Return (X, Y) of the center of cell containing provided text 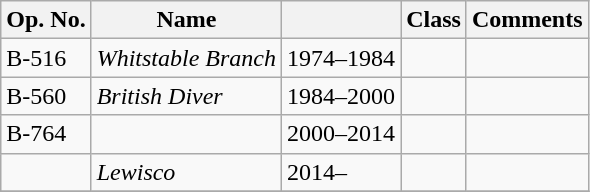
1974–1984 (342, 58)
Class (434, 20)
2014– (342, 172)
1984–2000 (342, 96)
Op. No. (46, 20)
B-516 (46, 58)
Comments (527, 20)
British Diver (186, 96)
Whitstable Branch (186, 58)
B-764 (46, 134)
B-560 (46, 96)
2000–2014 (342, 134)
Name (186, 20)
Lewisco (186, 172)
